Provide the [X, Y] coordinate of the cell's center where the given text is located.  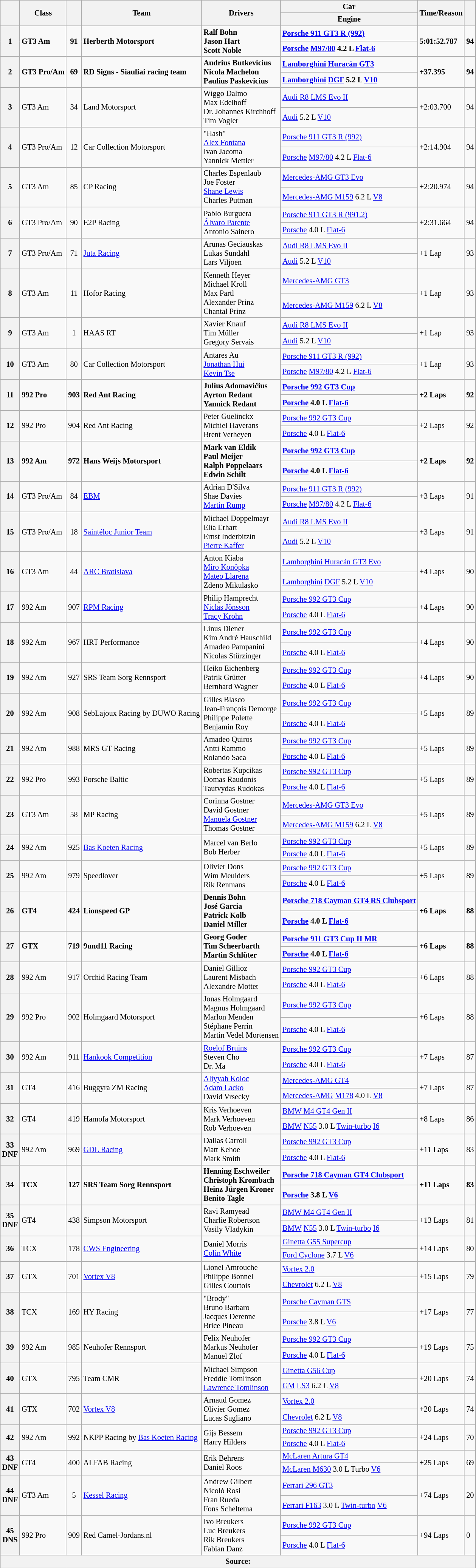
Gijs Bessem Harry Hilders [241, 1437]
903 [74, 395]
Car [349, 6]
Mercedes-AMG GT4 [349, 1080]
ARC Bratislava [142, 572]
Porsche 718 Cayman GT4 Clubsport [349, 1175]
ALFAB Racing [142, 1463]
Saintéloc Junior Team [142, 532]
Adrian D'Silva Shae Davies Martin Rump [241, 496]
701 [74, 1277]
Jonas Holmgaard Magnus Holmgaard Marlon Menden Stéphane Perrin Martin Vedel Mortensen [241, 1017]
+2:20.974 [441, 187]
Holmgaard Motorsport [142, 1017]
70 [470, 1437]
+94 Laps [441, 1535]
Michael Simpson Freddie Tomlinson Lawrence Tomlinson [241, 1378]
+37.395 [441, 72]
Ivo Breukers Luc Breukers Rik Breukers Fabian Danz [241, 1535]
RD Signs - Siauliai racing team [142, 72]
44DNF [10, 1495]
+2:31.664 [441, 222]
27 [10, 946]
979 [74, 876]
26 [10, 911]
719 [74, 946]
4 [10, 147]
NKPP Racing by Bas Koeten Racing [142, 1437]
Georg Goder Tim Scheerbarth Martin Schlüter [241, 946]
Mercedes-AMG M178 4.0 L V8 [349, 1095]
Juta Racing [142, 253]
Engine [349, 19]
Ginetta G56 Cup [349, 1370]
10 [10, 364]
Roelof Bruins Steven Cho Dr. Ma [241, 1057]
967 [74, 643]
7 [10, 253]
Charles Espenlaub Joe Foster Shane Lewis Charles Putman [241, 187]
CWS Engineering [142, 1248]
+74 Laps [441, 1495]
907 [74, 607]
85 [74, 187]
925 [74, 848]
+15 Laps [441, 1277]
22 [10, 779]
"Brody" Bruno Barbaro Jacques Derenne Brice Pineau [241, 1312]
+19 Laps [441, 1347]
Ralf Bohn Jason Hart Scott Noble [241, 41]
14 [10, 496]
42 [10, 1437]
438 [74, 1220]
5:01:52.787 [441, 41]
Speedlover [142, 876]
Ginetta G55 Supercup [349, 1242]
Hamofa Motorsport [142, 1119]
Anton Kiaba Miro Konôpka Mateo Llarena Zdeno Mikulasko [241, 572]
"Hash" Alex Fontana Ivan Jacoma Yannick Mettler [241, 147]
Simpson Motorsport [142, 1220]
Land Motorsport [142, 107]
8 [10, 293]
9 [10, 333]
MRS GT Racing [142, 749]
MP Racing [142, 815]
908 [74, 713]
Lionspeed GP [142, 911]
6 [10, 222]
+8 Laps [441, 1119]
Porsche Cayman GTS [349, 1302]
19 [10, 678]
Dennis Bohn José Garcia Patrick Kolb Daniel Miller [241, 911]
Ferrari F163 3.0 L Twin-turbo V6 [349, 1505]
Porsche Baltic [142, 779]
Antares Au Jonathan Hui Kevin Tse [241, 364]
Olivier Dons Wim Meulders Rik Renmans [241, 876]
Team CMR [142, 1378]
13 [10, 461]
178 [74, 1248]
38 [10, 1312]
Wiggo Dalmo Max Edelhoff Dr. Johannes Kirchhoff Tim Vogler [241, 107]
424 [74, 911]
Class [43, 13]
79 [470, 1277]
Linus Diener Kim André Hauschild Amadeo Pampanini Nicolas Stürzinger [241, 643]
Neuhofer Rennsport [142, 1347]
44 [74, 572]
400 [74, 1463]
71 [74, 253]
702 [74, 1409]
9und11 Racing [142, 946]
Hankook Competition [142, 1057]
31 [10, 1088]
23 [10, 815]
Robertas Kupcikas Domas Raudonis Tautvydas Rudokas [241, 779]
Daniel Morris Colin White [241, 1248]
969 [74, 1149]
Orchid Racing Team [142, 977]
Red Camel-Jordans.nl [142, 1535]
Time/Reason [441, 13]
29 [10, 1017]
Heiko Eichenberg Patrik Grütter Bernhard Wagner [241, 678]
993 [74, 779]
Erik Behrens Daniel Roos [241, 1463]
86 [470, 1119]
84 [74, 496]
25 [10, 876]
15 [10, 532]
HY Racing [142, 1312]
Porsche 718 Cayman GT4 RS Clubsport [349, 901]
39 [10, 1347]
Amadeo Quiros Antti Rammo Rolando Saca [241, 749]
Lamborghini Huracán GT3 [349, 64]
Team [142, 13]
Peter Guelinckx Michiel Haverans Brent Verheyen [241, 426]
795 [74, 1378]
985 [74, 1347]
30 [10, 1057]
988 [74, 749]
81 [470, 1220]
Mercedes-AMG GT3 [349, 281]
Henning Eschweiler Christoph Krombach Heinz Jürgen Kroner Benito Tagle [241, 1185]
Source: [238, 1562]
Hans Weijs Motorsport [142, 461]
45DNS [10, 1535]
HRT Performance [142, 643]
Corinna Gostner David Gostner Manuela Gostner Thomas Gostner [241, 815]
Pablo Burguera Álvaro Parente Antonio Sainero [241, 222]
911 [74, 1057]
+14 Laps [441, 1248]
28 [10, 977]
SebLajoux Racing by DUWO Racing [142, 713]
Lamborghini Huracán GT3 Evo [349, 561]
21 [10, 749]
927 [74, 678]
+25 Laps [441, 1463]
36 [10, 1248]
Gilles Blasco Jean-François Demorge Philippe Polette Benjamin Roy [241, 713]
75 [470, 1347]
16 [10, 572]
HAAS RT [142, 333]
RPM Racing [142, 607]
E2P Racing [142, 222]
Herberth Motorsport [142, 41]
McLaren M630 3.0 L Turbo V6 [349, 1469]
+13 Laps [441, 1220]
Kessel Racing [142, 1495]
2 [10, 72]
Ravi Ramyead Charlie Robertson Vasily Vladykin [241, 1220]
419 [74, 1119]
917 [74, 977]
32 [10, 1119]
+2:14.904 [441, 147]
Arunas Geciauskas Lukas Sundahl Lars Viljoen [241, 253]
Andrew Gilbert Nicolò Rosi Fran Rueda Fons Scheltema [241, 1495]
902 [74, 1017]
43DNF [10, 1463]
58 [74, 815]
McLaren Artura GT4 [349, 1456]
416 [74, 1088]
Dallas Carroll Matt Kehoe Mark Smith [241, 1149]
Porsche 911 GT3 Cup II MR [349, 938]
GDL Racing [142, 1149]
Porsche 911 GT3 R (991.2) [349, 215]
EBM [142, 496]
+24 Laps [441, 1437]
Xavier Knauf Tim Müller Gregory Servais [241, 333]
+2:03.700 [441, 107]
Buggyra ZM Racing [142, 1088]
24 [10, 848]
77 [470, 1312]
17 [10, 607]
Bas Koeten Racing [142, 848]
Daniel Gillioz Laurent Misbach Alexandre Mottet [241, 977]
37 [10, 1277]
Michael Doppelmayr Elia Erhart Ernst Inderbitzin Pierre Kaffer [241, 532]
Kris Verhoeven Mark Verhoeven Rob Verhoeven [241, 1119]
Kenneth Heyer Michael Kroll Max Partl Alexander Prinz Chantal Prinz [241, 293]
Julius Adomavičius Ayrton Redant Yannick Redant [241, 395]
35DNF [10, 1220]
40 [10, 1378]
41 [10, 1409]
Ferrari 296 GT3 [349, 1485]
972 [74, 461]
Mark van Eldik Paul Meijer Ralph Poppelaars Edwin Schilt [241, 461]
Lionel Amrouche Philippe Bonnel Gilles Courtois [241, 1277]
Ford Cyclone 3.7 L V6 [349, 1255]
Hofor Racing [142, 293]
Audrius Butkevicius Nicola Machelon Paulius Paskevicius [241, 72]
Aliyyah Koloc Adam Lacko David Vrsecky [241, 1088]
3 [10, 107]
0 [470, 1535]
Felix Neuhofer Markus Neuhofer Manuel Zlof [241, 1347]
Arnaud Gomez Olivier Gomez Lucas Sugliano [241, 1409]
909 [74, 1535]
+17 Laps [441, 1312]
169 [74, 1312]
992 [74, 1437]
CP Racing [142, 187]
Drivers [241, 13]
127 [74, 1185]
Philip Hamprecht Niclas Jönsson Tracy Krohn [241, 607]
904 [74, 426]
Marcel van Berlo Bob Herber [241, 848]
33DNF [10, 1149]
GM LS3 6.2 L V8 [349, 1386]
